From the cell containing the given text, extract its center point as (X, Y) coordinate. 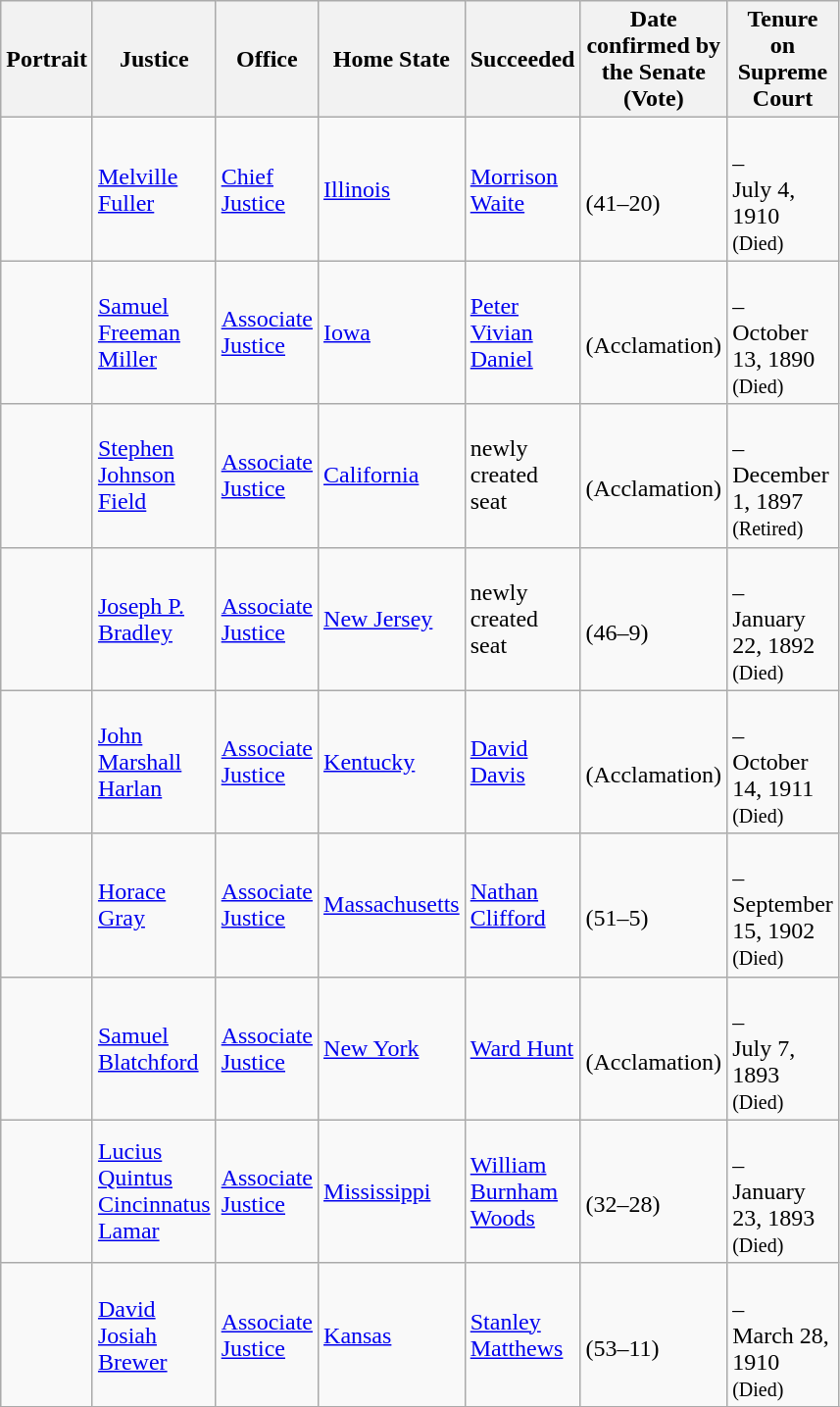
Office (267, 59)
Samuel Freeman Miller (154, 332)
California (392, 476)
Lucius Quintus Cincinnatus Lamar (154, 1191)
–September 15, 1902(Died) (783, 905)
Kentucky (392, 762)
New York (392, 1048)
John Marshall Harlan (154, 762)
(41–20) (654, 189)
(32–28) (654, 1191)
Chief Justice (267, 189)
William Burnham Woods (522, 1191)
Home State (392, 59)
–October 13, 1890(Died) (783, 332)
–January 22, 1892(Died) (783, 619)
(46–9) (654, 619)
–October 14, 1911(Died) (783, 762)
Peter Vivian Daniel (522, 332)
David Josiah Brewer (154, 1334)
Morrison Waite (522, 189)
Kansas (392, 1334)
–July 4, 1910(Died) (783, 189)
–March 28, 1910(Died) (783, 1334)
Mississippi (392, 1191)
Illinois (392, 189)
Justice (154, 59)
David Davis (522, 762)
New Jersey (392, 619)
Samuel Blatchford (154, 1048)
(51–5) (654, 905)
Portrait (47, 59)
–July 7, 1893(Died) (783, 1048)
Date confirmed by the Senate(Vote) (654, 59)
(53–11) (654, 1334)
Melville Fuller (154, 189)
–January 23, 1893(Died) (783, 1191)
Joseph P. Bradley (154, 619)
Nathan Clifford (522, 905)
Stanley Matthews (522, 1334)
Succeeded (522, 59)
Stephen Johnson Field (154, 476)
Horace Gray (154, 905)
–December 1, 1897(Retired) (783, 476)
Tenure on Supreme Court (783, 59)
Ward Hunt (522, 1048)
Massachusetts (392, 905)
Iowa (392, 332)
